Return the [X, Y] coordinate for the center point of the cell that contains the specified text.  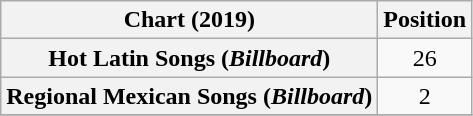
Hot Latin Songs (Billboard) [190, 58]
Position [425, 20]
Chart (2019) [190, 20]
2 [425, 96]
26 [425, 58]
Regional Mexican Songs (Billboard) [190, 96]
